Locate the cell with the specified text and output its (x, y) center coordinate. 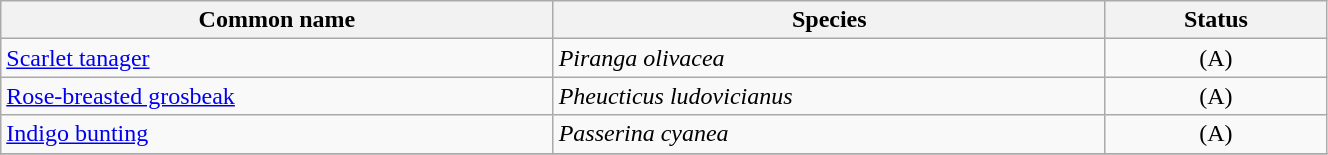
Piranga olivacea (829, 58)
Indigo bunting (277, 134)
Passerina cyanea (829, 134)
Common name (277, 20)
Species (829, 20)
Rose-breasted grosbeak (277, 96)
Status (1216, 20)
Pheucticus ludovicianus (829, 96)
Scarlet tanager (277, 58)
